Extract the [x, y] coordinate from the center of the cell holding the provided text.  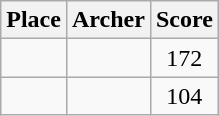
104 [184, 96]
172 [184, 58]
Score [184, 20]
Place [34, 20]
Archer [108, 20]
